From the cell containing the given text, extract its center point as (X, Y) coordinate. 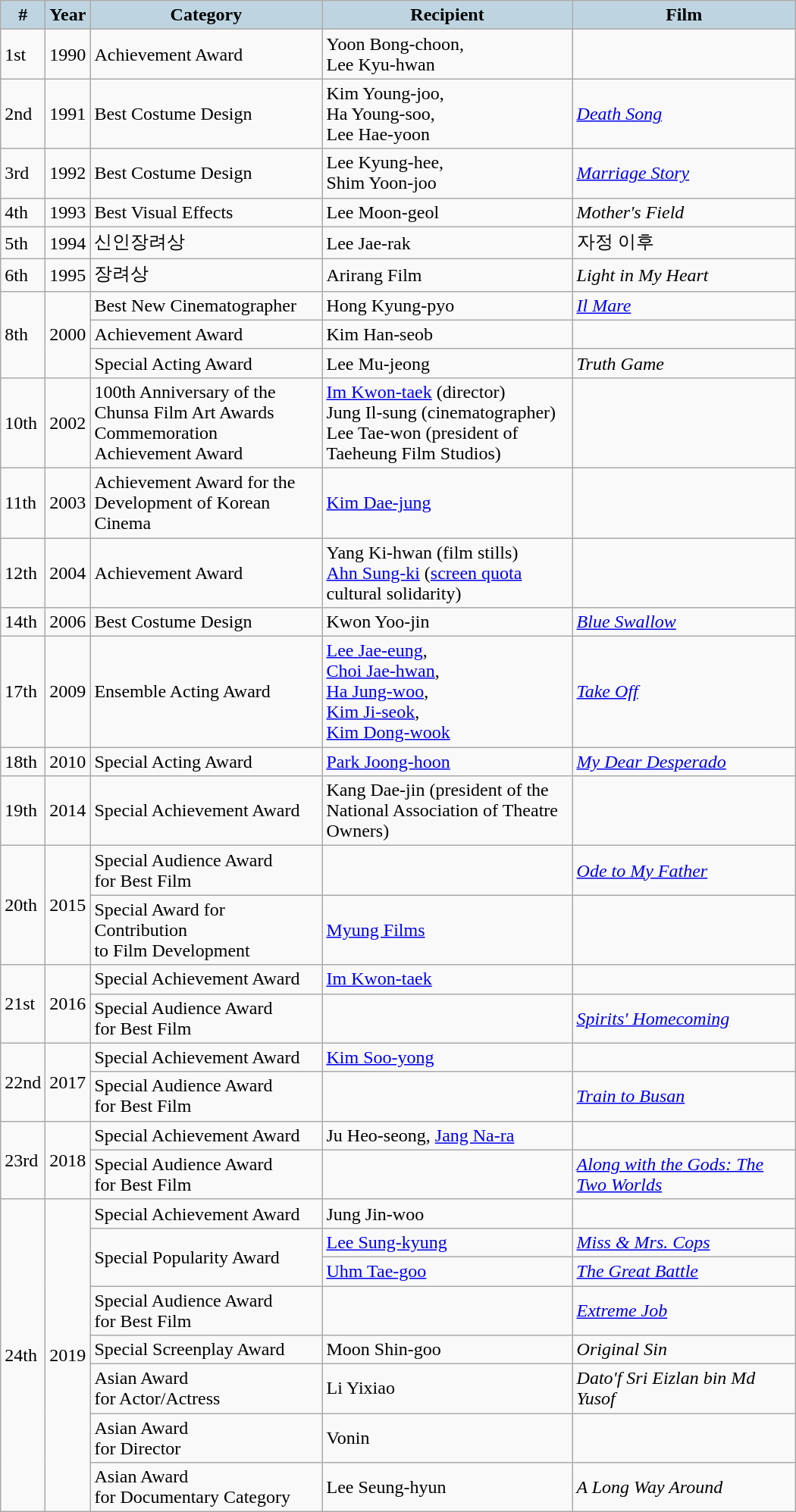
2014 (68, 811)
11th (23, 502)
2010 (68, 762)
Im Kwon-taek (director) Jung Il-sung (cinematographer) Lee Tae-won (president of Taeheung Film Studios) (447, 423)
Achievement Award for the Development of Korean Cinema (206, 502)
Extreme Job (684, 1310)
Asian Awardfor Director (206, 1438)
Spirits' Homecoming (684, 1019)
2019 (68, 1355)
20th (23, 905)
2004 (68, 573)
23rd (23, 1160)
4th (23, 212)
Yang Ki-hwan (film stills) Ahn Sung-ki (screen quota cultural solidarity) (447, 573)
Recipient (447, 15)
Kim Soo-yong (447, 1057)
2015 (68, 905)
신인장려상 (206, 243)
Jung Jin-woo (447, 1213)
8th (23, 334)
The Great Battle (684, 1271)
1994 (68, 243)
Category (206, 15)
100th Anniversary of the Chunsa Film Art Awards Commemoration Achievement Award (206, 423)
Kim Han-seob (447, 334)
Hong Kyung-pyo (447, 305)
장려상 (206, 276)
Special Audience Awardfor Best Film (206, 1310)
Take Off (684, 692)
Lee Sung-kyung (447, 1242)
1990 (68, 55)
Asian Awardfor Documentary Category (206, 1487)
Light in My Heart (684, 276)
Truth Game (684, 363)
Yoon Bong-choon, Lee Kyu-hwan (447, 55)
Train to Busan (684, 1096)
Vonin (447, 1438)
자정 이후 (684, 243)
Kim Dae-jung (447, 502)
Im Kwon-taek (447, 979)
# (23, 15)
Lee Jae-rak (447, 243)
2000 (68, 334)
12th (23, 573)
24th (23, 1355)
1993 (68, 212)
Special Award for Contribution to Film Development (206, 930)
Marriage Story (684, 173)
6th (23, 276)
Film (684, 15)
Lee Seung-hyun (447, 1487)
Lee Kyung-hee, Shim Yoon-joo (447, 173)
2003 (68, 502)
Il Mare (684, 305)
Best Visual Effects (206, 212)
Lee Moon-geol (447, 212)
18th (23, 762)
Ju Heo-seong, Jang Na-ra (447, 1135)
Kim Young-joo, Ha Young-soo, Lee Hae-yoon (447, 114)
Moon Shin-goo (447, 1350)
Mother's Field (684, 212)
Kang Dae-jin (president of the National Association of Theatre Owners) (447, 811)
Arirang Film (447, 276)
2017 (68, 1082)
14th (23, 622)
Myung Films (447, 930)
Asian Awardfor Actor/Actress (206, 1388)
Dato'f Sri Eizlan bin Md Yusof (684, 1388)
1991 (68, 114)
2009 (68, 692)
19th (23, 811)
10th (23, 423)
2002 (68, 423)
Blue Swallow (684, 622)
Lee Mu-jeong (447, 363)
Ode to My Father (684, 870)
22nd (23, 1082)
Park Joong-hoon (447, 762)
17th (23, 692)
My Dear Desperado (684, 762)
21st (23, 1003)
Special Popularity Award (206, 1257)
Original Sin (684, 1350)
Uhm Tae-goo (447, 1271)
Miss & Mrs. Cops (684, 1242)
Year (68, 15)
A Long Way Around (684, 1487)
Ensemble Acting Award (206, 692)
2016 (68, 1003)
1st (23, 55)
2006 (68, 622)
1992 (68, 173)
Kwon Yoo-jin (447, 622)
2018 (68, 1160)
Along with the Gods: The Two Worlds (684, 1175)
Li Yixiao (447, 1388)
5th (23, 243)
1995 (68, 276)
Best New Cinematographer (206, 305)
Lee Jae-eung, Choi Jae-hwan, Ha Jung-woo, Kim Ji-seok, Kim Dong-wook (447, 692)
Special Screenplay Award (206, 1350)
Death Song (684, 114)
3rd (23, 173)
2nd (23, 114)
